Output the [X, Y] coordinate of the center of the cell containing the given text.  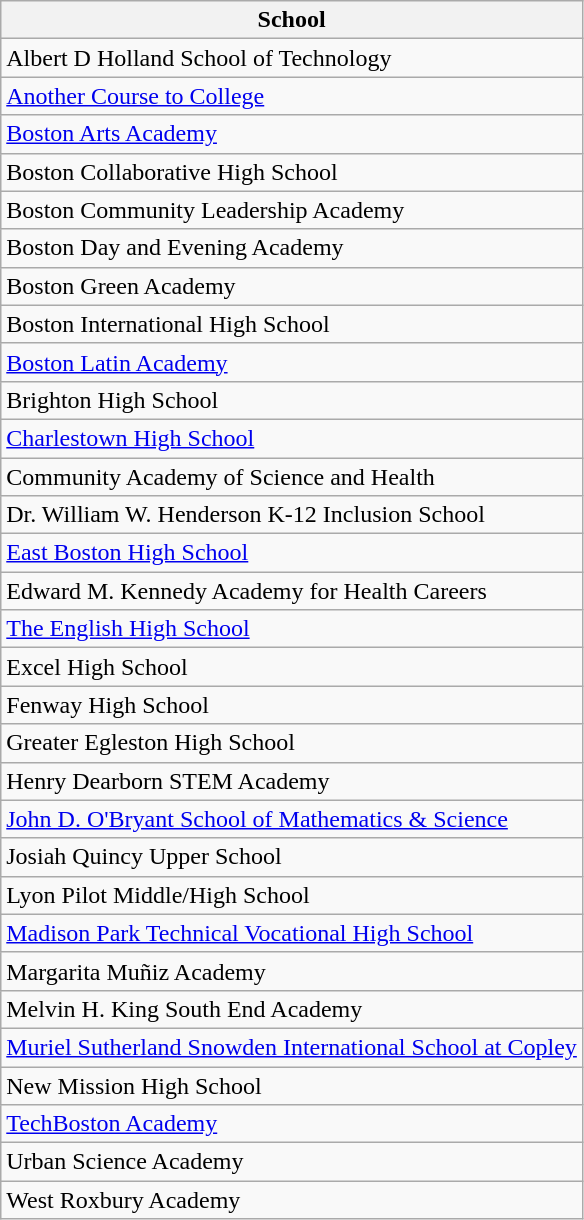
East Boston High School [292, 553]
Fenway High School [292, 705]
Urban Science Academy [292, 1162]
West Roxbury Academy [292, 1200]
School [292, 20]
Boston Collaborative High School [292, 172]
John D. O'Bryant School of Mathematics & Science [292, 819]
Boston Latin Academy [292, 362]
Community Academy of Science and Health [292, 477]
Henry Dearborn STEM Academy [292, 781]
Boston Green Academy [292, 286]
Edward M. Kennedy Academy for Health Careers [292, 591]
Greater Egleston High School [292, 743]
Albert D Holland School of Technology [292, 58]
Dr. William W. Henderson K-12 Inclusion School [292, 515]
Madison Park Technical Vocational High School [292, 933]
The English High School [292, 629]
Boston Arts Academy [292, 134]
Brighton High School [292, 400]
Muriel Sutherland Snowden International School at Copley [292, 1047]
Lyon Pilot Middle/High School [292, 895]
Boston Day and Evening Academy [292, 248]
Excel High School [292, 667]
New Mission High School [292, 1085]
Boston Community Leadership Academy [292, 210]
Margarita Muñiz Academy [292, 971]
Melvin H. King South End Academy [292, 1009]
Charlestown High School [292, 438]
Another Course to College [292, 96]
Boston International High School [292, 324]
Josiah Quincy Upper School [292, 857]
TechBoston Academy [292, 1124]
